Capture the cell that displays the provided text and extract its (X, Y) central coordinate. 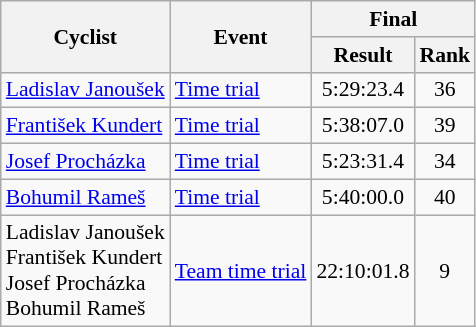
Ladislav Janoušek (86, 90)
Bohumil Rameš (86, 197)
5:38:07.0 (362, 126)
Josef Procházka (86, 162)
9 (444, 271)
Event (241, 36)
Team time trial (241, 271)
36 (444, 90)
22:10:01.8 (362, 271)
40 (444, 197)
5:29:23.4 (362, 90)
Cyclist (86, 36)
František Kundert (86, 126)
Ladislav Janoušek František Kundert Josef Procházka Bohumil Rameš (86, 271)
Result (362, 55)
5:40:00.0 (362, 197)
Final (393, 19)
Rank (444, 55)
39 (444, 126)
5:23:31.4 (362, 162)
34 (444, 162)
